Capture the cell that displays the provided text and extract its (x, y) central coordinate. 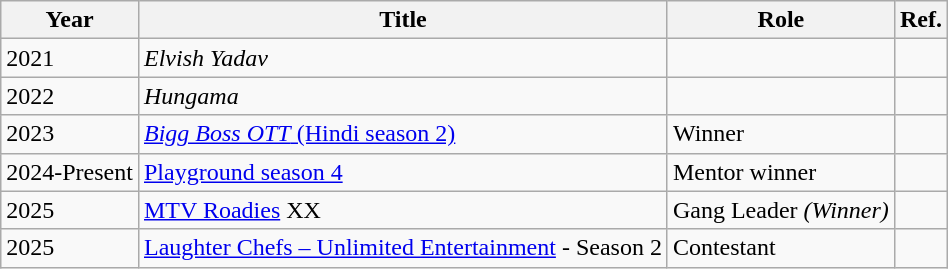
Ref. (920, 20)
Bigg Boss OTT (Hindi season 2) (402, 134)
Gang Leader (Winner) (780, 210)
2022 (70, 96)
Winner (780, 134)
Mentor winner (780, 172)
2024-Present (70, 172)
Year (70, 20)
2021 (70, 58)
Hungama (402, 96)
Contestant (780, 248)
Playground season 4 (402, 172)
Elvish Yadav (402, 58)
Role (780, 20)
2023 (70, 134)
Laughter Chefs – Unlimited Entertainment - Season 2 (402, 248)
Title (402, 20)
MTV Roadies XX (402, 210)
